For the text-containing cell, return its midpoint in [X, Y] coordinate format. 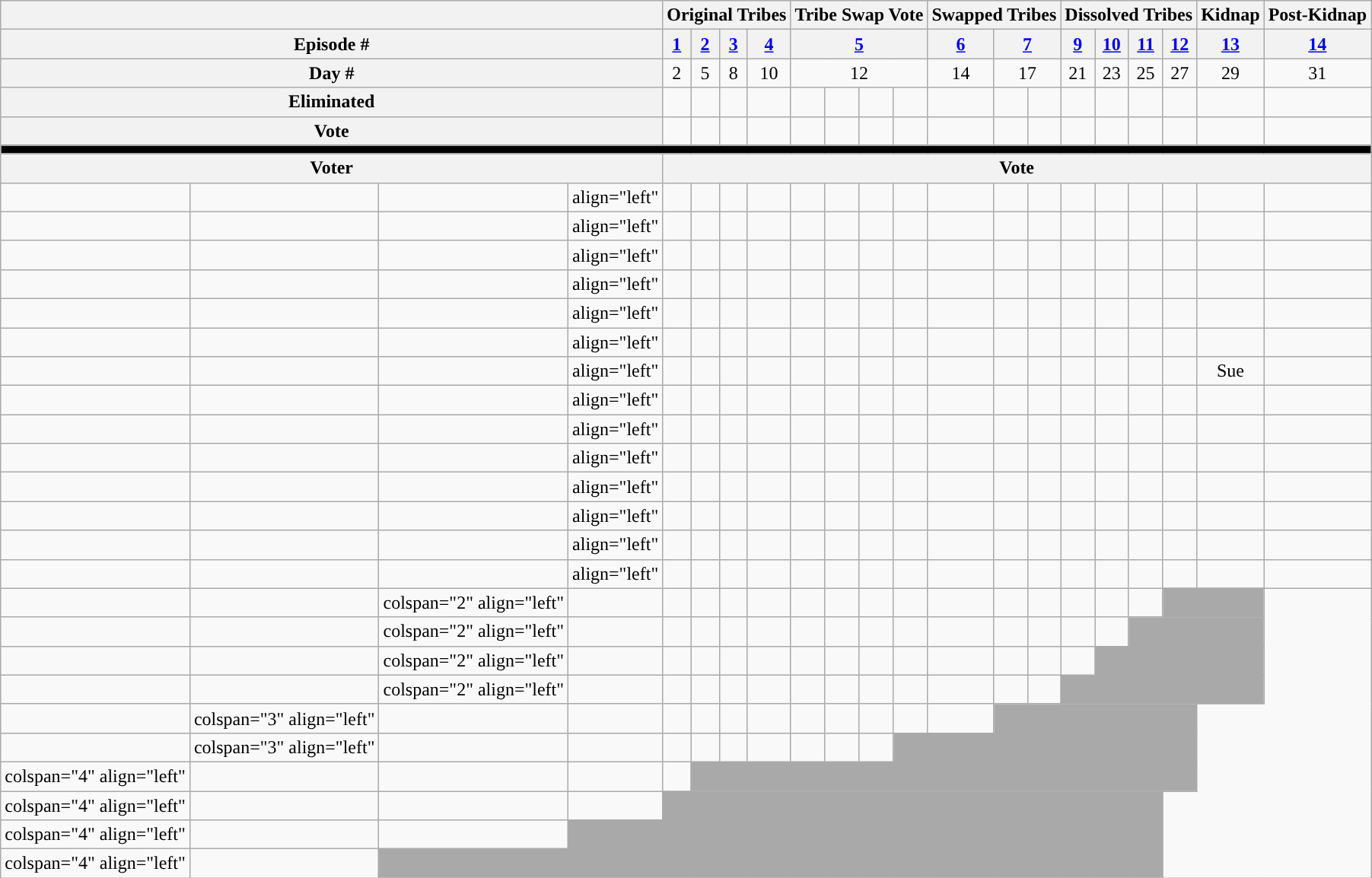
4 [769, 44]
Day # [332, 73]
17 [1027, 73]
Tribe Swap Vote [859, 15]
Kidnap [1230, 15]
11 [1146, 44]
Swapped Tribes [994, 15]
25 [1146, 73]
3 [734, 44]
Eliminated [332, 102]
Dissolved Tribes [1129, 15]
29 [1230, 73]
Sue [1230, 371]
23 [1111, 73]
27 [1179, 73]
7 [1027, 44]
1 [677, 44]
9 [1078, 44]
Post-Kidnap [1317, 15]
8 [734, 73]
21 [1078, 73]
Voter [332, 168]
31 [1317, 73]
Original Tribes [727, 15]
Episode # [332, 44]
6 [960, 44]
13 [1230, 44]
